Identify which cell holds the provided text, then report its (x, y) central coordinate. 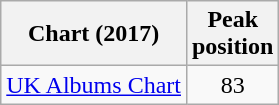
Chart (2017) (94, 34)
83 (232, 85)
Peak position (232, 34)
UK Albums Chart (94, 85)
